Return (X, Y) of the center of cell containing provided text 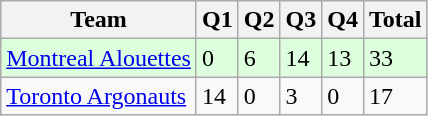
Q3 (301, 20)
13 (343, 58)
Montreal Alouettes (99, 58)
Q2 (259, 20)
3 (301, 96)
Total (395, 20)
33 (395, 58)
Toronto Argonauts (99, 96)
Q4 (343, 20)
Q1 (217, 20)
Team (99, 20)
6 (259, 58)
17 (395, 96)
